Locate the cell with the specified text and output its (x, y) center coordinate. 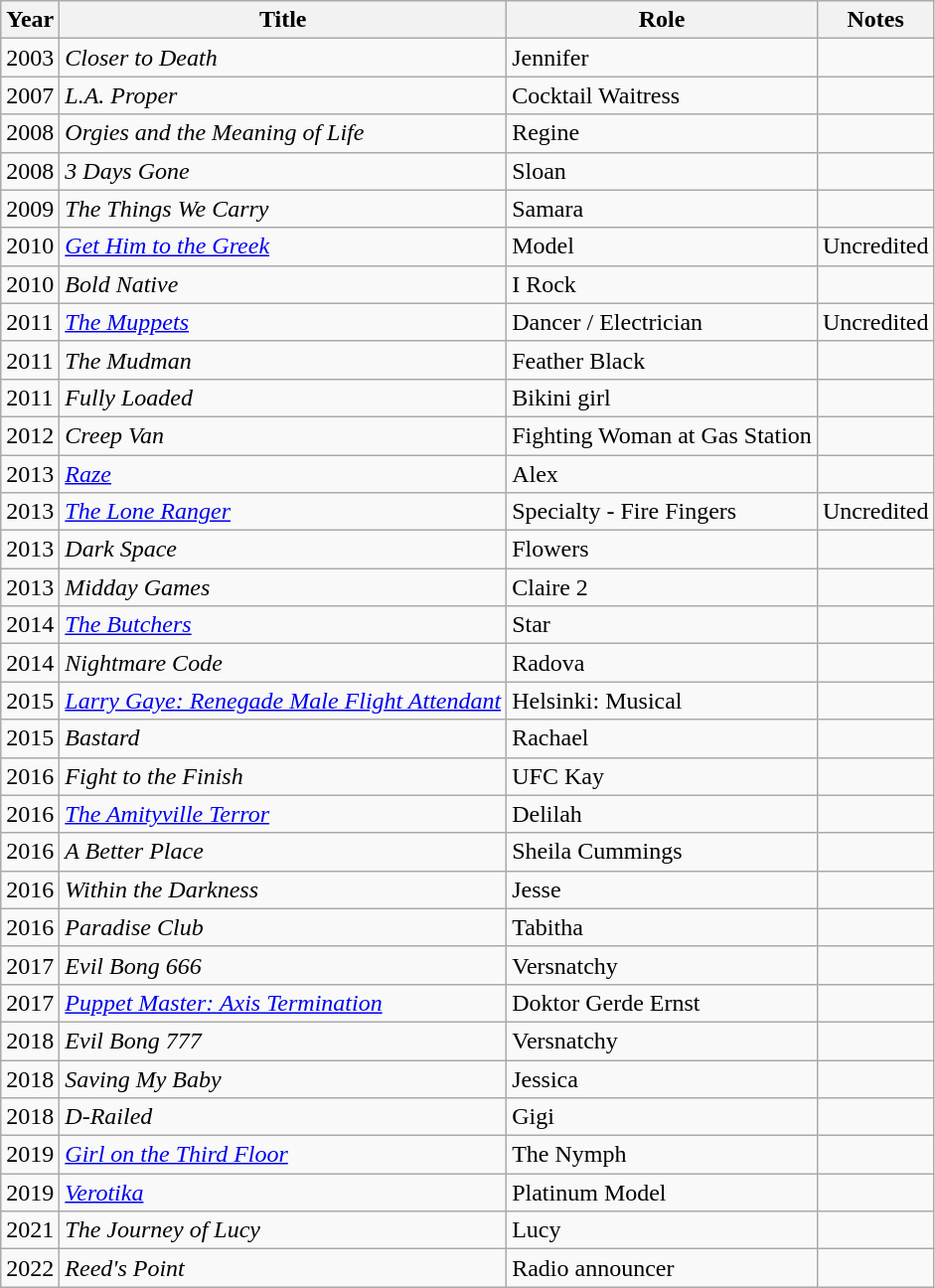
Year (30, 20)
2022 (30, 1268)
Radova (662, 663)
2003 (30, 58)
Model (662, 246)
3 Days Gone (283, 171)
Bold Native (283, 284)
Claire 2 (662, 587)
2012 (30, 435)
2021 (30, 1230)
The Lone Ranger (283, 512)
The Things We Carry (283, 209)
The Journey of Lucy (283, 1230)
Alex (662, 474)
Radio announcer (662, 1268)
L.A. Proper (283, 95)
Raze (283, 474)
The Butchers (283, 625)
Within the Darkness (283, 889)
Platinum Model (662, 1193)
Gigi (662, 1117)
Specialty - Fire Fingers (662, 512)
Nightmare Code (283, 663)
Feather Black (662, 360)
Rachael (662, 738)
Role (662, 20)
Bastard (283, 738)
Orgies and the Meaning of Life (283, 133)
Bikini girl (662, 398)
The Mudman (283, 360)
Sheila Cummings (662, 852)
Get Him to the Greek (283, 246)
Fully Loaded (283, 398)
Closer to Death (283, 58)
Evil Bong 777 (283, 1041)
UFC Kay (662, 776)
Puppet Master: Axis Termination (283, 1003)
Midday Games (283, 587)
Jessica (662, 1078)
Dancer / Electrician (662, 322)
Paradise Club (283, 927)
Star (662, 625)
A Better Place (283, 852)
Cocktail Waitress (662, 95)
The Muppets (283, 322)
Flowers (662, 550)
Creep Van (283, 435)
Jennifer (662, 58)
The Amityville Terror (283, 814)
Doktor Gerde Ernst (662, 1003)
Girl on the Third Floor (283, 1155)
The Nymph (662, 1155)
Larry Gaye: Renegade Male Flight Attendant (283, 701)
Jesse (662, 889)
2009 (30, 209)
Fighting Woman at Gas Station (662, 435)
D-Railed (283, 1117)
Fight to the Finish (283, 776)
Notes (875, 20)
Dark Space (283, 550)
Reed's Point (283, 1268)
Delilah (662, 814)
Verotika (283, 1193)
Samara (662, 209)
Title (283, 20)
Tabitha (662, 927)
Regine (662, 133)
2007 (30, 95)
I Rock (662, 284)
Helsinki: Musical (662, 701)
Saving My Baby (283, 1078)
Lucy (662, 1230)
Sloan (662, 171)
Evil Bong 666 (283, 965)
